Find where the given text appears and provide that cell's center as (x, y) coordinate. 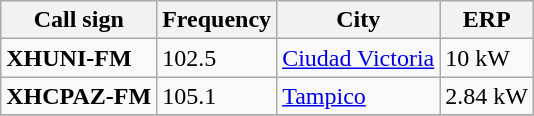
105.1 (217, 96)
XHUNI-FM (79, 58)
2.84 kW (487, 96)
Call sign (79, 20)
City (358, 20)
10 kW (487, 58)
Frequency (217, 20)
Tampico (358, 96)
Ciudad Victoria (358, 58)
ERP (487, 20)
102.5 (217, 58)
XHCPAZ-FM (79, 96)
